For the text-containing cell, return its midpoint in [x, y] coordinate format. 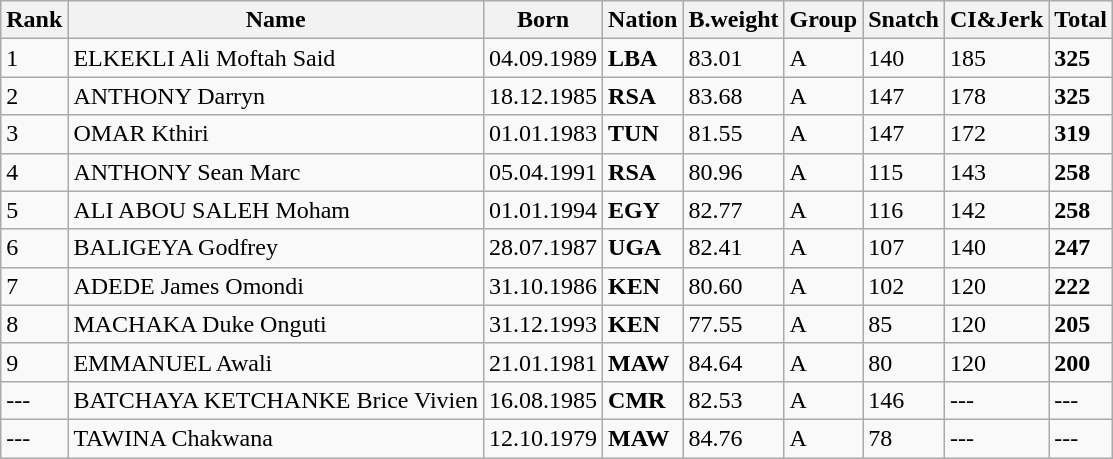
143 [996, 172]
Name [276, 20]
Rank [34, 20]
Group [824, 20]
107 [904, 248]
TAWINA Chakwana [276, 438]
OMAR Kthiri [276, 134]
146 [904, 400]
B.weight [734, 20]
1 [34, 58]
319 [1081, 134]
80.96 [734, 172]
115 [904, 172]
Total [1081, 20]
172 [996, 134]
102 [904, 286]
2 [34, 96]
BALIGEYA Godfrey [276, 248]
CI&Jerk [996, 20]
116 [904, 210]
185 [996, 58]
222 [1081, 286]
BATCHAYA KETCHANKE Brice Vivien [276, 400]
9 [34, 362]
ADEDE James Omondi [276, 286]
5 [34, 210]
16.08.1985 [542, 400]
78 [904, 438]
82.53 [734, 400]
8 [34, 324]
200 [1081, 362]
18.12.1985 [542, 96]
UGA [643, 248]
83.01 [734, 58]
Snatch [904, 20]
31.12.1993 [542, 324]
81.55 [734, 134]
3 [34, 134]
83.68 [734, 96]
Nation [643, 20]
TUN [643, 134]
EMMANUEL Awali [276, 362]
Born [542, 20]
6 [34, 248]
85 [904, 324]
ANTHONY Darryn [276, 96]
31.10.1986 [542, 286]
7 [34, 286]
84.76 [734, 438]
84.64 [734, 362]
142 [996, 210]
247 [1081, 248]
LBA [643, 58]
01.01.1994 [542, 210]
4 [34, 172]
04.09.1989 [542, 58]
EGY [643, 210]
21.01.1981 [542, 362]
01.01.1983 [542, 134]
82.77 [734, 210]
80.60 [734, 286]
05.04.1991 [542, 172]
ALI ABOU SALEH Moham [276, 210]
205 [1081, 324]
MACHAKA Duke Onguti [276, 324]
178 [996, 96]
CMR [643, 400]
82.41 [734, 248]
28.07.1987 [542, 248]
ANTHONY Sean Marc [276, 172]
ELKEKLI Ali Moftah Said [276, 58]
12.10.1979 [542, 438]
77.55 [734, 324]
80 [904, 362]
